Scan for the cell matching the given text and deliver its [X, Y] coordinate at center. 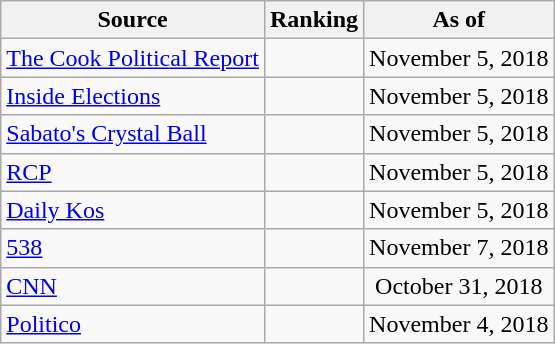
Source [133, 20]
As of [459, 20]
Politico [133, 324]
Ranking [314, 20]
538 [133, 248]
Inside Elections [133, 96]
November 4, 2018 [459, 324]
October 31, 2018 [459, 286]
Daily Kos [133, 210]
The Cook Political Report [133, 58]
RCP [133, 172]
Sabato's Crystal Ball [133, 134]
November 7, 2018 [459, 248]
CNN [133, 286]
